Determine the [x, y] coordinate at the center of the cell enclosing the given text.  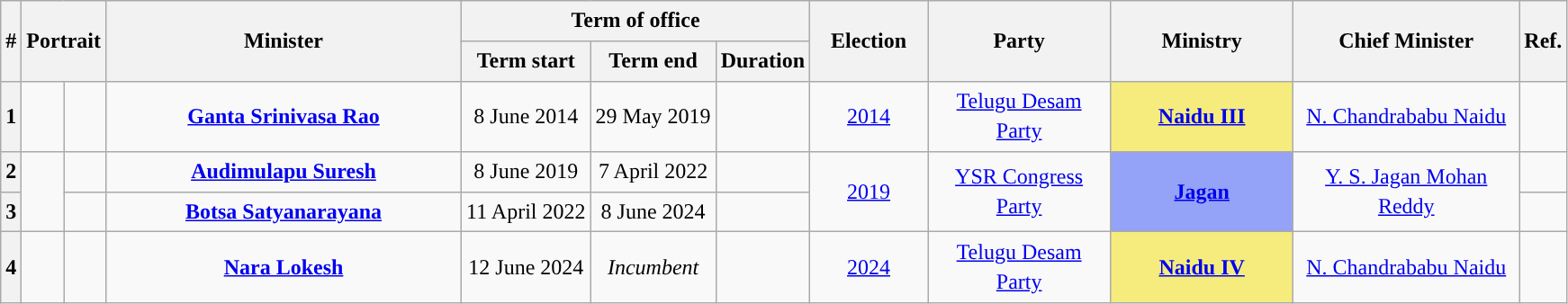
8 June 2019 [527, 171]
YSR Congress Party [1019, 191]
Party [1019, 41]
Ganta Srinivasa Rao [283, 116]
Term start [527, 61]
# [11, 41]
Minister [283, 41]
4 [11, 267]
Audimulapu Suresh [283, 171]
11 April 2022 [527, 212]
7 April 2022 [653, 171]
2 [11, 171]
Duration [762, 61]
Chief Minister [1406, 41]
Y. S. Jagan Mohan Reddy [1406, 191]
Portrait [64, 41]
1 [11, 116]
Ministry [1203, 41]
Naidu III [1203, 116]
Term end [653, 61]
3 [11, 212]
2019 [870, 191]
Election [870, 41]
Botsa Satyanarayana [283, 212]
8 June 2014 [527, 116]
8 June 2024 [653, 212]
Jagan [1203, 191]
29 May 2019 [653, 116]
Nara Lokesh [283, 267]
Incumbent [653, 267]
12 June 2024 [527, 267]
2014 [870, 116]
Naidu IV [1203, 267]
Ref. [1543, 41]
Term of office [635, 22]
2024 [870, 267]
